Search for the cell housing the specified text and yield its [X, Y] center coordinate. 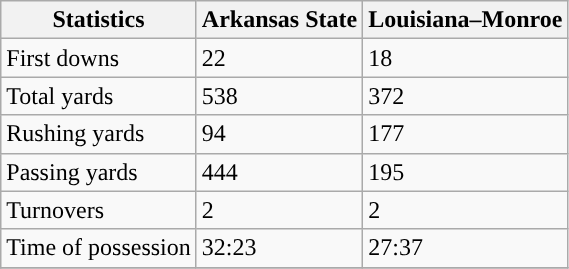
Louisiana–Monroe [466, 20]
22 [279, 58]
18 [466, 58]
195 [466, 172]
27:37 [466, 248]
Arkansas State [279, 20]
372 [466, 96]
538 [279, 96]
Total yards [99, 96]
444 [279, 172]
177 [466, 134]
First downs [99, 58]
94 [279, 134]
Statistics [99, 20]
Rushing yards [99, 134]
32:23 [279, 248]
Passing yards [99, 172]
Turnovers [99, 210]
Time of possession [99, 248]
